Identify which cell holds the provided text, then report its (X, Y) central coordinate. 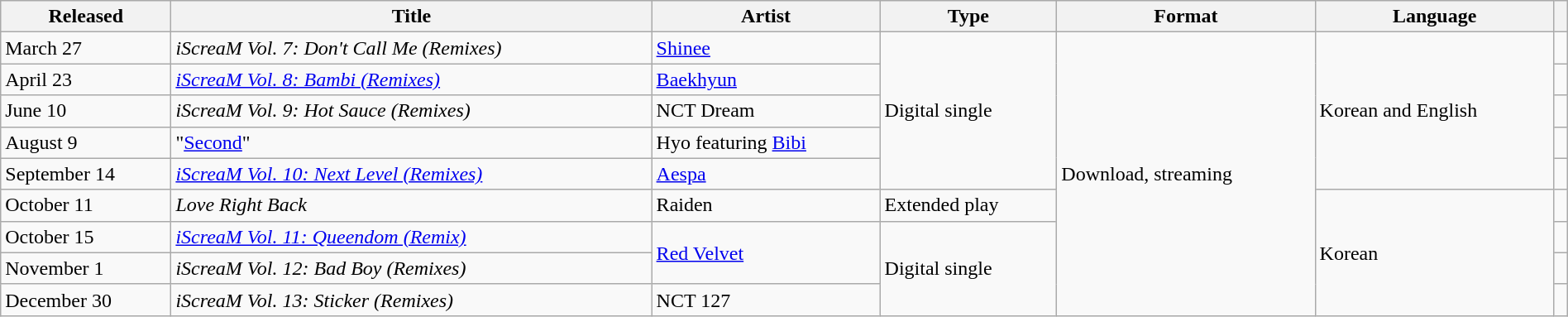
Raiden (766, 205)
iScreaM Vol. 9: Hot Sauce (Remixes) (412, 111)
NCT 127 (766, 300)
Shinee (766, 48)
Baekhyun (766, 79)
iScreaM Vol. 7: Don't Call Me (Remixes) (412, 48)
March 27 (86, 48)
Language (1434, 17)
October 15 (86, 237)
Download, streaming (1186, 174)
Type (968, 17)
"Second" (412, 142)
October 11 (86, 205)
April 23 (86, 79)
November 1 (86, 268)
iScreaM Vol. 8: Bambi (Remixes) (412, 79)
August 9 (86, 142)
September 14 (86, 174)
December 30 (86, 300)
June 10 (86, 111)
Korean and English (1434, 111)
Released (86, 17)
Love Right Back (412, 205)
Format (1186, 17)
Aespa (766, 174)
Artist (766, 17)
Korean (1434, 252)
Red Velvet (766, 252)
Title (412, 17)
Extended play (968, 205)
NCT Dream (766, 111)
iScreaM Vol. 10: Next Level (Remixes) (412, 174)
iScreaM Vol. 13: Sticker (Remixes) (412, 300)
iScreaM Vol. 12: Bad Boy (Remixes) (412, 268)
Hyo featuring Bibi (766, 142)
iScreaM Vol. 11: Queendom (Remix) (412, 237)
